Search for the cell housing the specified text and yield its [X, Y] center coordinate. 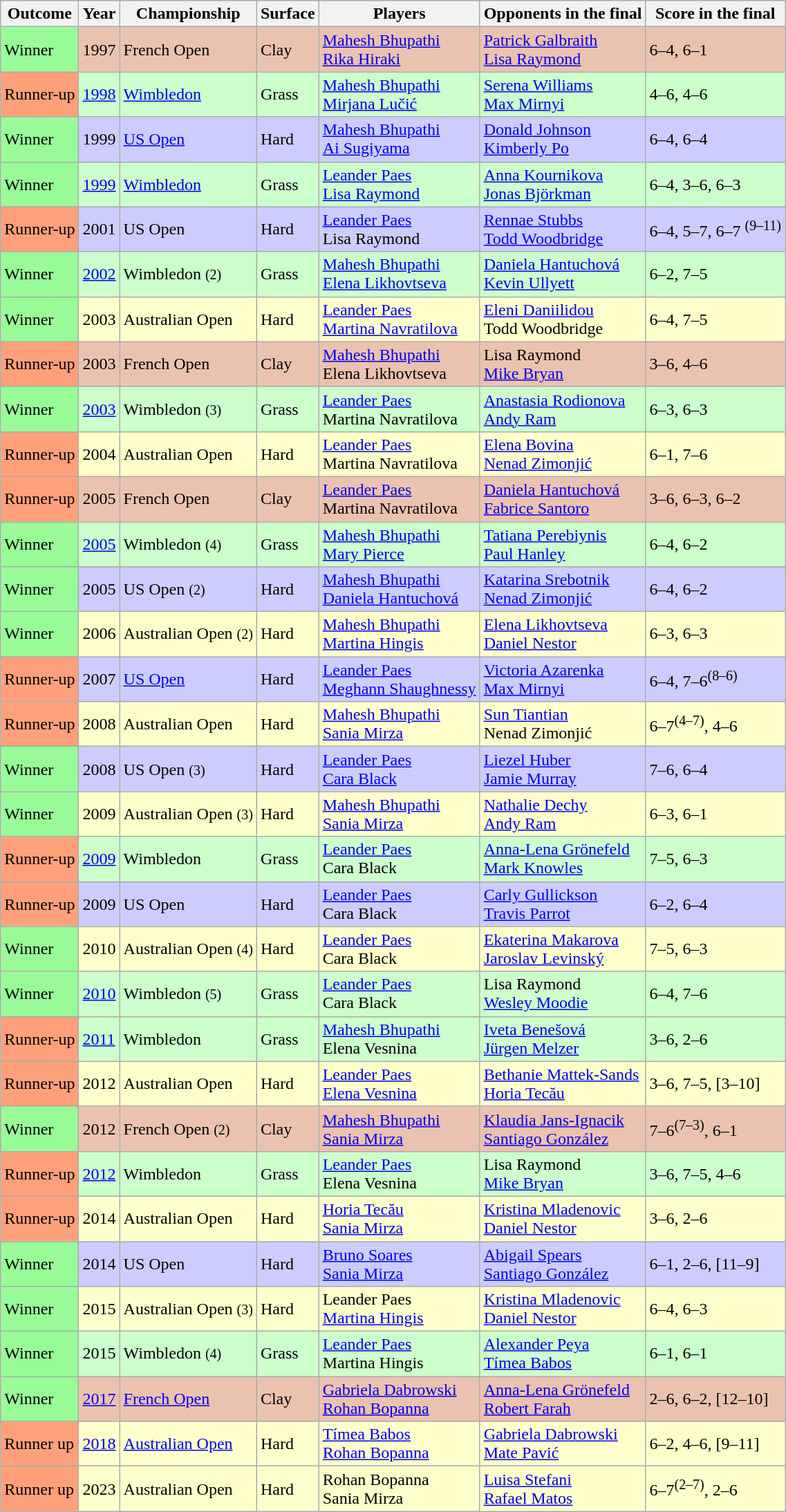
Players [400, 14]
Liezel Huber Jamie Murray [563, 769]
Abigail Spears Santiago González [563, 1264]
Carly Gullickson Travis Parrot [563, 904]
Bruno Soares Sania Mirza [400, 1264]
Rohan Bopanna Sania Mirza [400, 1489]
Gabriela Dabrowski Mate Pavić [563, 1444]
2006 [100, 635]
6–4, 6–3 [715, 1309]
Wimbledon (2) [188, 274]
Victoria Azarenka Max Mirnyi [563, 679]
Daniela Hantuchová Kevin Ullyett [563, 274]
6–4, 7–6(8–6) [715, 679]
6–2, 4–6, [9–11] [715, 1444]
Mahesh Bhupathi Elena Vesnina [400, 1038]
7–6(7–3), 6–1 [715, 1128]
3–6, 6–3, 6–2 [715, 499]
Surface [288, 14]
Rennae Stubbs Todd Woodbridge [563, 230]
2001 [100, 230]
Opponents in the final [563, 14]
Australian Open (2) [188, 635]
Daniela Hantuchová Fabrice Santoro [563, 499]
Katarina Srebotnik Nenad Zimonjić [563, 589]
Championship [188, 14]
Outcome [40, 14]
6–2, 6–4 [715, 904]
US Open (2) [188, 589]
Mahesh Bhupathi Martina Hingis [400, 635]
Bethanie Mattek-Sands Horia Tecău [563, 1084]
Tímea Babos Rohan Bopanna [400, 1444]
2023 [100, 1489]
Elena Bovina Nenad Zimonjić [563, 454]
Leander Paes Meghann Shaughnessy [400, 679]
2004 [100, 454]
Lisa Raymond Wesley Moodie [563, 994]
4–6, 4–6 [715, 94]
2018 [100, 1444]
Score in the final [715, 14]
Mahesh Bhupathi Daniela Hantuchová [400, 589]
Donald Johnson Kimberly Po [563, 140]
Klaudia Jans-Ignacik Santiago González [563, 1128]
Alexander Peya Tímea Babos [563, 1354]
Tatiana Perebiynis Paul Hanley [563, 543]
2017 [100, 1399]
1997 [100, 50]
6–2, 7–5 [715, 274]
Wimbledon (5) [188, 994]
6–1, 2–6, [11–9] [715, 1264]
French Open (2) [188, 1128]
6–4, 7–5 [715, 319]
Gabriela Dabrowski Rohan Bopanna [400, 1399]
2007 [100, 679]
3–6, 7–5, [3–10] [715, 1084]
Luisa Stefani Rafael Matos [563, 1489]
6–1, 6–1 [715, 1354]
Anna-Lena Grönefeld Mark Knowles [563, 859]
US Open (3) [188, 769]
6–7(4–7), 4–6 [715, 725]
6–3, 6–1 [715, 814]
Sun Tiantian Nenad Zimonjić [563, 725]
6–7(2–7), 2–6 [715, 1489]
Eleni Daniilidou Todd Woodbridge [563, 319]
2011 [100, 1038]
Mahesh Bhupathi Rika Hiraki [400, 50]
Nathalie Dechy Andy Ram [563, 814]
2–6, 6–2, [12–10] [715, 1399]
Iveta Benešová Jürgen Melzer [563, 1038]
Patrick Galbraith Lisa Raymond [563, 50]
6–1, 7–6 [715, 454]
Anastasia Rodionova Andy Ram [563, 409]
3–6, 7–5, 4–6 [715, 1174]
3–6, 4–6 [715, 364]
Year [100, 14]
Mahesh Bhupathi Mary Pierce [400, 543]
Mahesh Bhupathi Ai Sugiyama [400, 140]
6–4, 7–6 [715, 994]
6–4, 3–6, 6–3 [715, 184]
2002 [100, 274]
1998 [100, 94]
6–4, 6–1 [715, 50]
6–4, 6–4 [715, 140]
Elena Likhovtseva Daniel Nestor [563, 635]
Wimbledon (3) [188, 409]
Serena Williams Max Mirnyi [563, 94]
7–6, 6–4 [715, 769]
Australian Open (4) [188, 949]
Ekaterina Makarova Jaroslav Levinský [563, 949]
Anna-Lena Grönefeld Robert Farah [563, 1399]
6–4, 5–7, 6–7 (9–11) [715, 230]
Anna Kournikova Jonas Björkman [563, 184]
Mahesh Bhupathi Mirjana Lučić [400, 94]
Horia Tecău Sania Mirza [400, 1218]
